Return (X, Y) of the center of cell containing provided text 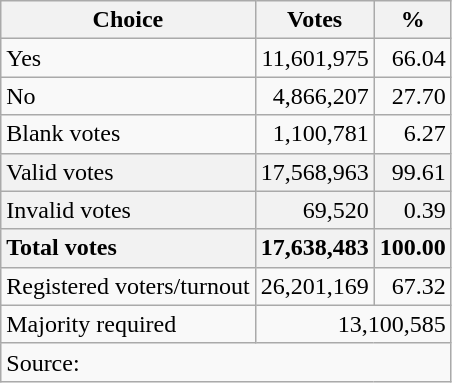
26,201,169 (314, 286)
Choice (128, 20)
Registered voters/turnout (128, 286)
Source: (226, 362)
66.04 (412, 58)
Total votes (128, 248)
Blank votes (128, 134)
% (412, 20)
Votes (314, 20)
No (128, 96)
69,520 (314, 210)
6.27 (412, 134)
17,638,483 (314, 248)
4,866,207 (314, 96)
100.00 (412, 248)
13,100,585 (353, 324)
0.39 (412, 210)
17,568,963 (314, 172)
11,601,975 (314, 58)
67.32 (412, 286)
1,100,781 (314, 134)
Yes (128, 58)
99.61 (412, 172)
Valid votes (128, 172)
Majority required (128, 324)
Invalid votes (128, 210)
27.70 (412, 96)
